Output the (x, y) coordinate of the center of the cell containing the given text.  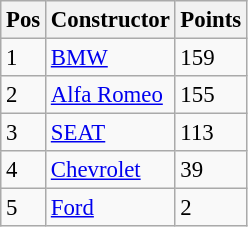
5 (24, 208)
1 (24, 58)
113 (210, 133)
Ford (111, 208)
Constructor (111, 20)
BMW (111, 58)
Pos (24, 20)
155 (210, 95)
Alfa Romeo (111, 95)
4 (24, 170)
SEAT (111, 133)
Points (210, 20)
159 (210, 58)
3 (24, 133)
39 (210, 170)
Chevrolet (111, 170)
